Identify which cell holds the provided text, then report its (x, y) central coordinate. 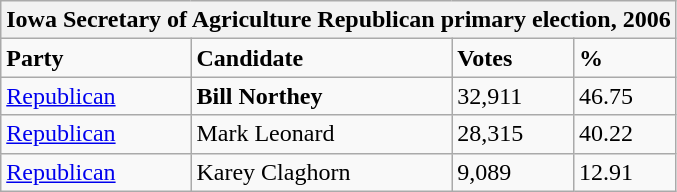
28,315 (513, 134)
40.22 (624, 134)
Iowa Secretary of Agriculture Republican primary election, 2006 (338, 20)
46.75 (624, 96)
Mark Leonard (322, 134)
Votes (513, 58)
% (624, 58)
12.91 (624, 172)
Candidate (322, 58)
32,911 (513, 96)
Party (96, 58)
Bill Northey (322, 96)
9,089 (513, 172)
Karey Claghorn (322, 172)
